Extract the [x, y] coordinate from the center of the cell holding the provided text.  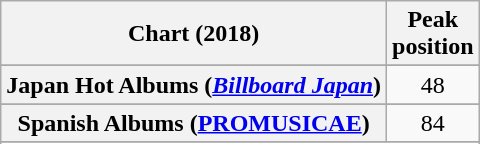
84 [433, 123]
Spanish Albums (PROMUSICAE) [194, 123]
Peak position [433, 34]
Japan Hot Albums (Billboard Japan) [194, 85]
48 [433, 85]
Chart (2018) [194, 34]
